Scan for the cell matching the given text and deliver its (x, y) coordinate at center. 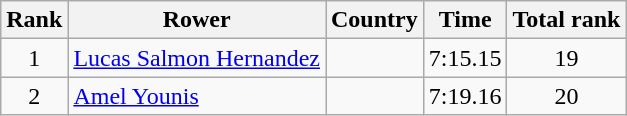
7:19.16 (465, 96)
Time (465, 20)
Total rank (566, 20)
19 (566, 58)
Country (375, 20)
7:15.15 (465, 58)
Rower (197, 20)
Rank (34, 20)
2 (34, 96)
20 (566, 96)
Amel Younis (197, 96)
Lucas Salmon Hernandez (197, 58)
1 (34, 58)
